Identify which cell holds the provided text, then report its [x, y] central coordinate. 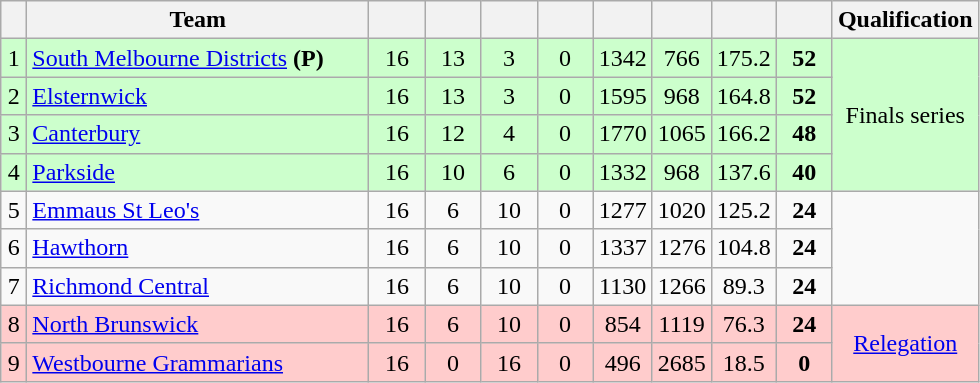
1130 [622, 286]
89.3 [744, 286]
5 [14, 210]
854 [622, 324]
1276 [682, 248]
1266 [682, 286]
Elsternwick [198, 96]
125.2 [744, 210]
1332 [622, 172]
1119 [682, 324]
164.8 [744, 96]
18.5 [744, 362]
175.2 [744, 58]
Canterbury [198, 134]
9 [14, 362]
1337 [622, 248]
Team [198, 20]
Finals series [905, 115]
Relegation [905, 343]
76.3 [744, 324]
766 [682, 58]
7 [14, 286]
2685 [682, 362]
Emmaus St Leo's [198, 210]
2 [14, 96]
8 [14, 324]
1770 [622, 134]
1595 [622, 96]
Parkside [198, 172]
South Melbourne Districts (P) [198, 58]
166.2 [744, 134]
137.6 [744, 172]
1065 [682, 134]
40 [804, 172]
Hawthorn [198, 248]
1 [14, 58]
North Brunswick [198, 324]
Westbourne Grammarians [198, 362]
Richmond Central [198, 286]
1277 [622, 210]
12 [453, 134]
48 [804, 134]
Qualification [905, 20]
496 [622, 362]
104.8 [744, 248]
1342 [622, 58]
1020 [682, 210]
